Find where the given text appears and provide that cell's center as [x, y] coordinate. 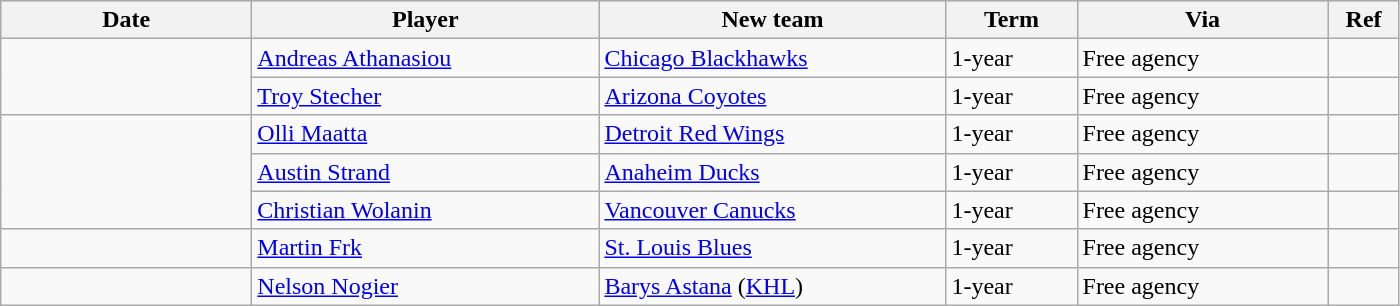
Term [1012, 20]
Player [426, 20]
Nelson Nogier [426, 286]
Arizona Coyotes [772, 96]
New team [772, 20]
Detroit Red Wings [772, 134]
St. Louis Blues [772, 248]
Date [126, 20]
Christian Wolanin [426, 210]
Austin Strand [426, 172]
Ref [1364, 20]
Chicago Blackhawks [772, 58]
Olli Maatta [426, 134]
Anaheim Ducks [772, 172]
Vancouver Canucks [772, 210]
Andreas Athanasiou [426, 58]
Via [1202, 20]
Barys Astana (KHL) [772, 286]
Martin Frk [426, 248]
Troy Stecher [426, 96]
